Determine the (X, Y) coordinate at the center of the cell enclosing the given text.  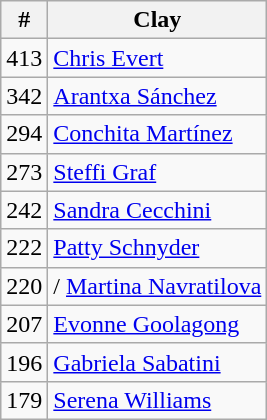
Conchita Martínez (158, 134)
220 (24, 286)
273 (24, 172)
Evonne Goolagong (158, 324)
179 (24, 400)
Chris Evert (158, 58)
413 (24, 58)
342 (24, 96)
Patty Schnyder (158, 248)
Sandra Cecchini (158, 210)
Serena Williams (158, 400)
/ Martina Navratilova (158, 286)
# (24, 20)
Gabriela Sabatini (158, 362)
Arantxa Sánchez (158, 96)
294 (24, 134)
207 (24, 324)
242 (24, 210)
222 (24, 248)
Clay (158, 20)
196 (24, 362)
Steffi Graf (158, 172)
